Output the (x, y) coordinate of the center of the cell containing the given text.  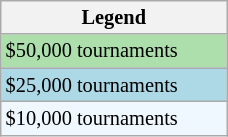
Legend (114, 17)
$50,000 tournaments (114, 51)
$10,000 tournaments (114, 118)
$25,000 tournaments (114, 85)
